Detect which cell encompasses the target text, then output its (x, y) center coordinate. 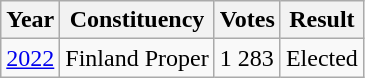
Votes (247, 20)
Year (30, 20)
Constituency (137, 20)
Elected (322, 58)
1 283 (247, 58)
Result (322, 20)
Finland Proper (137, 58)
2022 (30, 58)
